Scan for the cell matching the given text and deliver its [X, Y] coordinate at center. 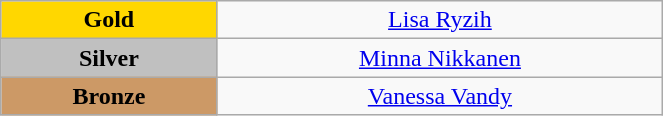
Silver [109, 58]
Gold [109, 20]
Vanessa Vandy [440, 96]
Minna Nikkanen [440, 58]
Lisa Ryzih [440, 20]
Bronze [109, 96]
